From the cell containing the given text, extract its center point as [X, Y] coordinate. 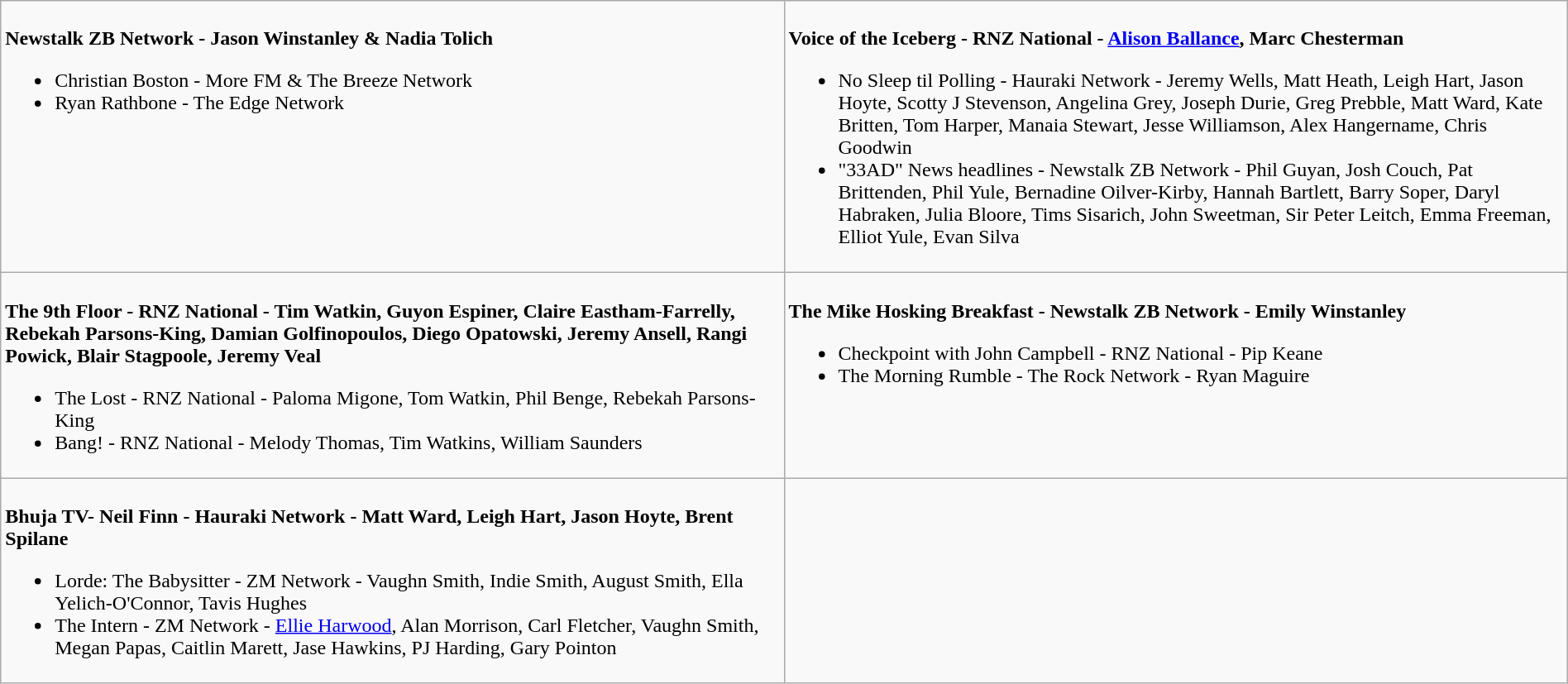
Newstalk ZB Network - Jason Winstanley & Nadia TolichChristian Boston - More FM & The Breeze NetworkRyan Rathbone - The Edge Network [392, 137]
